Scan for the cell matching the given text and deliver its (x, y) coordinate at center. 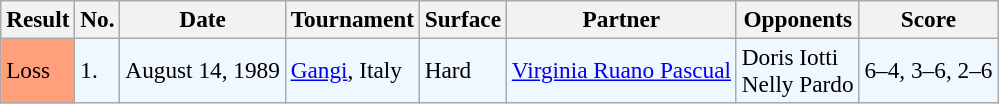
August 14, 1989 (202, 70)
Opponents (798, 19)
No. (98, 19)
Doris Iotti Nelly Pardo (798, 70)
Result (38, 19)
Surface (462, 19)
Virginia Ruano Pascual (621, 70)
Gangi, Italy (352, 70)
6–4, 3–6, 2–6 (928, 70)
Hard (462, 70)
1. (98, 70)
Tournament (352, 19)
Partner (621, 19)
Score (928, 19)
Date (202, 19)
Loss (38, 70)
